Find where the given text appears and provide that cell's center as [X, Y] coordinate. 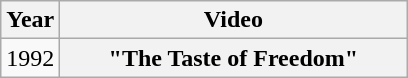
Year [30, 20]
Video [234, 20]
"The Taste of Freedom" [234, 58]
1992 [30, 58]
